Capture the cell that displays the provided text and extract its [x, y] central coordinate. 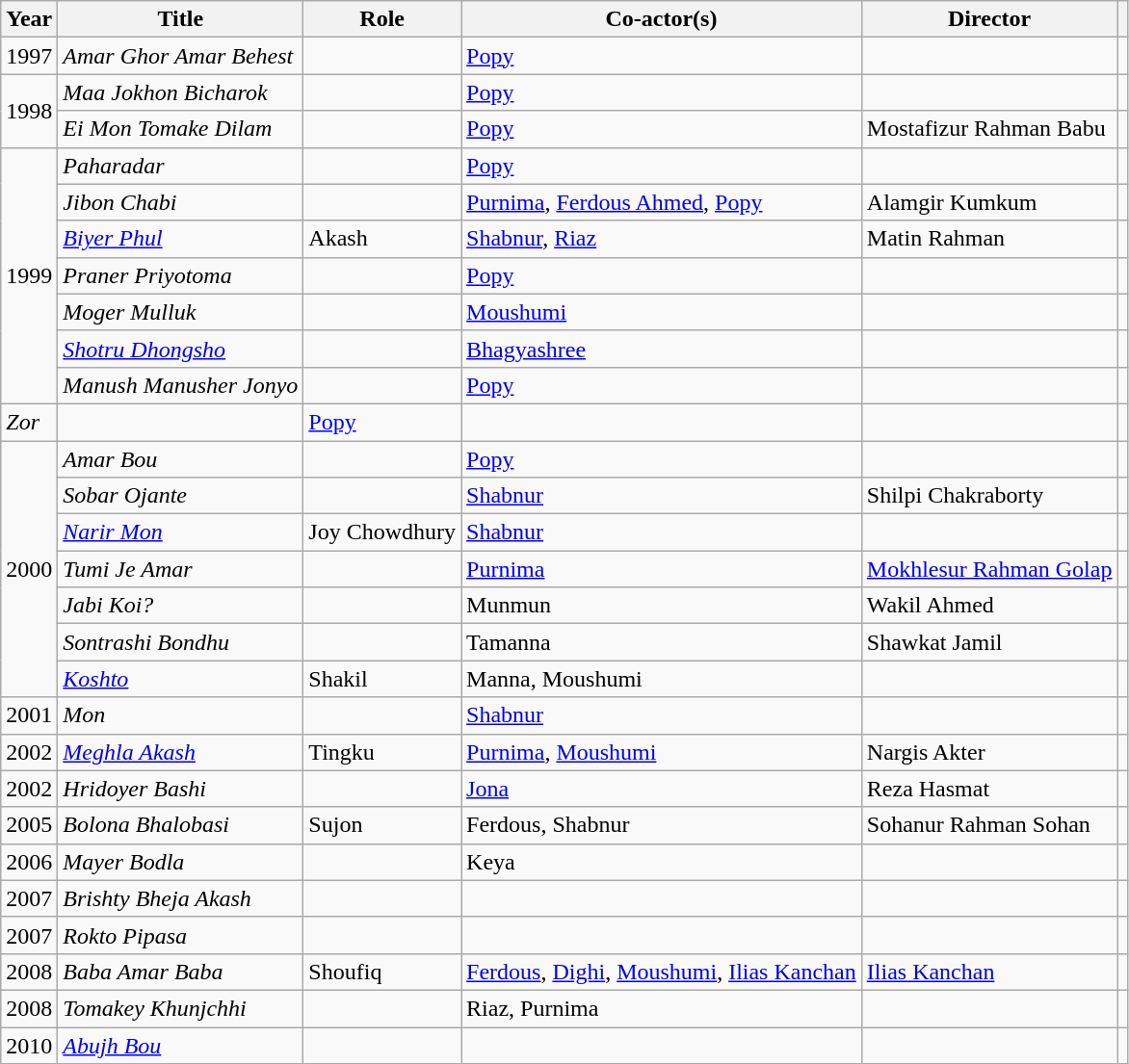
Sobar Ojante [181, 496]
Maa Jokhon Bicharok [181, 92]
2005 [29, 825]
Manush Manusher Jonyo [181, 385]
2000 [29, 569]
Wakil Ahmed [989, 606]
2010 [29, 1045]
Mokhlesur Rahman Golap [989, 569]
Baba Amar Baba [181, 972]
Tamanna [662, 642]
Purnima [662, 569]
Jona [662, 789]
Zor [29, 422]
Purnima, Ferdous Ahmed, Popy [662, 202]
Amar Ghor Amar Behest [181, 56]
2001 [29, 715]
Director [989, 19]
Meghla Akash [181, 752]
Jibon Chabi [181, 202]
Role [382, 19]
Purnima, Moushumi [662, 752]
Reza Hasmat [989, 789]
Tumi Je Amar [181, 569]
Shotru Dhongsho [181, 349]
Brishty Bheja Akash [181, 898]
Akash [382, 239]
Hridoyer Bashi [181, 789]
Bhagyashree [662, 349]
Nargis Akter [989, 752]
Riaz, Purnima [662, 1008]
1998 [29, 111]
Shabnur, Riaz [662, 239]
1997 [29, 56]
Mon [181, 715]
Matin Rahman [989, 239]
Jabi Koi? [181, 606]
Keya [662, 862]
Sohanur Rahman Sohan [989, 825]
Tomakey Khunjchhi [181, 1008]
Ferdous, Shabnur [662, 825]
Shakil [382, 679]
2006 [29, 862]
Manna, Moushumi [662, 679]
Tingku [382, 752]
Moger Mulluk [181, 312]
Sujon [382, 825]
Title [181, 19]
1999 [29, 275]
Koshto [181, 679]
Sontrashi Bondhu [181, 642]
Rokto Pipasa [181, 935]
Ferdous, Dighi, Moushumi, Ilias Kanchan [662, 972]
Ei Mon Tomake Dilam [181, 129]
Amar Bou [181, 459]
Co-actor(s) [662, 19]
Joy Chowdhury [382, 532]
Mayer Bodla [181, 862]
Moushumi [662, 312]
Biyer Phul [181, 239]
Shilpi Chakraborty [989, 496]
Year [29, 19]
Shoufiq [382, 972]
Paharadar [181, 166]
Ilias Kanchan [989, 972]
Praner Priyotoma [181, 275]
Alamgir Kumkum [989, 202]
Narir Mon [181, 532]
Munmun [662, 606]
Mostafizur Rahman Babu [989, 129]
Abujh Bou [181, 1045]
Bolona Bhalobasi [181, 825]
Shawkat Jamil [989, 642]
